Find where the given text appears and provide that cell's center as [X, Y] coordinate. 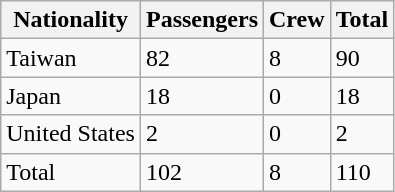
United States [71, 134]
Nationality [71, 20]
Japan [71, 96]
110 [362, 172]
90 [362, 58]
Crew [298, 20]
Taiwan [71, 58]
102 [202, 172]
Passengers [202, 20]
82 [202, 58]
